Determine the (X, Y) coordinate at the center of the cell enclosing the given text.  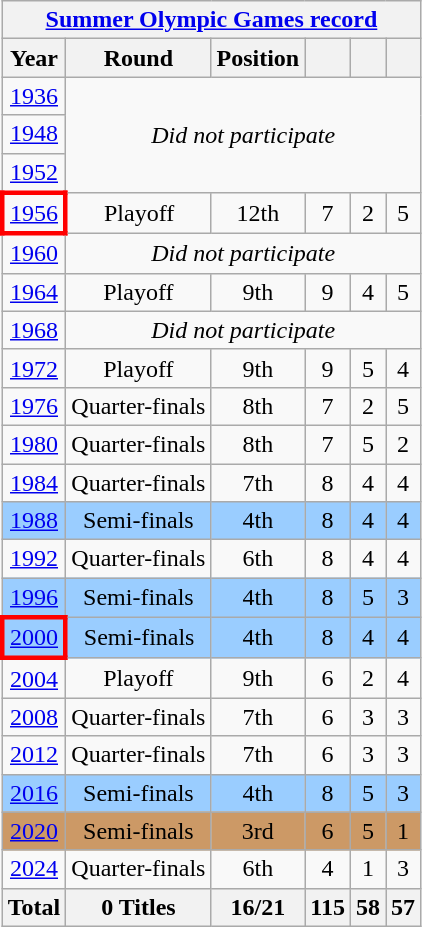
1964 (34, 292)
1968 (34, 330)
2012 (34, 755)
1992 (34, 559)
2024 (34, 869)
Round (138, 58)
Summer Olympic Games record (211, 20)
1956 (34, 214)
16/21 (258, 907)
1936 (34, 96)
Total (34, 907)
2004 (34, 678)
2016 (34, 793)
1996 (34, 598)
12th (258, 214)
3rd (258, 831)
Year (34, 58)
57 (404, 907)
58 (368, 907)
1976 (34, 406)
1988 (34, 521)
115 (328, 907)
1980 (34, 444)
0 Titles (138, 907)
Position (258, 58)
2000 (34, 638)
2020 (34, 831)
2008 (34, 717)
1952 (34, 173)
1948 (34, 134)
1960 (34, 254)
1972 (34, 368)
1984 (34, 483)
